Identify which cell holds the provided text, then report its [x, y] central coordinate. 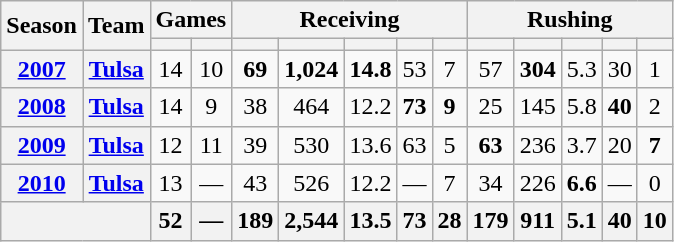
5.1 [582, 221]
57 [490, 69]
2008 [42, 107]
2,544 [312, 221]
179 [490, 221]
526 [312, 183]
11 [212, 145]
20 [620, 145]
Receiving [350, 20]
30 [620, 69]
530 [312, 145]
3.7 [582, 145]
911 [538, 221]
52 [170, 221]
2 [654, 107]
2010 [42, 183]
1 [654, 69]
Rushing [570, 20]
5.3 [582, 69]
304 [538, 69]
14.8 [370, 69]
0 [654, 183]
5.8 [582, 107]
25 [490, 107]
69 [256, 69]
464 [312, 107]
12 [170, 145]
Games [191, 20]
53 [414, 69]
189 [256, 221]
13.5 [370, 221]
13.6 [370, 145]
226 [538, 183]
236 [538, 145]
39 [256, 145]
Team [116, 26]
43 [256, 183]
1,024 [312, 69]
Season [42, 26]
6.6 [582, 183]
28 [450, 221]
34 [490, 183]
2007 [42, 69]
2009 [42, 145]
5 [450, 145]
13 [170, 183]
145 [538, 107]
38 [256, 107]
